For the text-containing cell, return its midpoint in (X, Y) coordinate format. 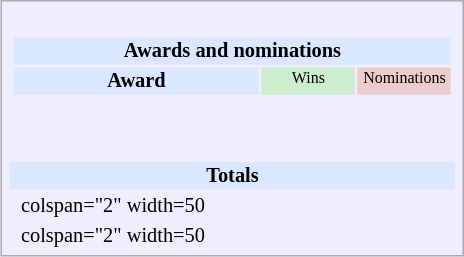
Awards and nominations Award Wins Nominations (233, 84)
Wins (308, 80)
Nominations (404, 80)
Awards and nominations (232, 50)
Award (136, 80)
Totals (233, 176)
